Detect which cell encompasses the target text, then output its (X, Y) center coordinate. 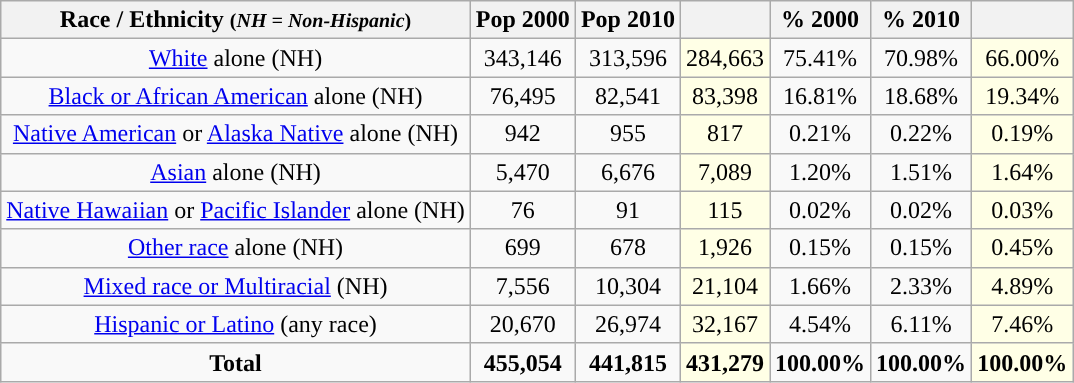
678 (628, 248)
0.45% (1022, 248)
0.19% (1022, 134)
0.03% (1022, 210)
5,470 (522, 172)
2.33% (922, 286)
% 2000 (820, 20)
66.00% (1022, 58)
7,089 (724, 172)
Native Hawaiian or Pacific Islander alone (NH) (236, 210)
26,974 (628, 324)
0.22% (922, 134)
4.89% (1022, 286)
1.64% (1022, 172)
1,926 (724, 248)
Pop 2000 (522, 20)
70.98% (922, 58)
32,167 (724, 324)
115 (724, 210)
7.46% (1022, 324)
% 2010 (922, 20)
431,279 (724, 362)
Total (236, 362)
Other race alone (NH) (236, 248)
10,304 (628, 286)
1.20% (820, 172)
313,596 (628, 58)
1.66% (820, 286)
343,146 (522, 58)
0.21% (820, 134)
Native American or Alaska Native alone (NH) (236, 134)
Asian alone (NH) (236, 172)
284,663 (724, 58)
6,676 (628, 172)
4.54% (820, 324)
Hispanic or Latino (any race) (236, 324)
1.51% (922, 172)
455,054 (522, 362)
91 (628, 210)
441,815 (628, 362)
82,541 (628, 96)
76 (522, 210)
19.34% (1022, 96)
Black or African American alone (NH) (236, 96)
942 (522, 134)
7,556 (522, 286)
20,670 (522, 324)
83,398 (724, 96)
6.11% (922, 324)
Mixed race or Multiracial (NH) (236, 286)
Pop 2010 (628, 20)
Race / Ethnicity (NH = Non-Hispanic) (236, 20)
75.41% (820, 58)
955 (628, 134)
18.68% (922, 96)
76,495 (522, 96)
21,104 (724, 286)
699 (522, 248)
White alone (NH) (236, 58)
16.81% (820, 96)
817 (724, 134)
